Determine the (X, Y) coordinate at the center of the cell enclosing the given text.  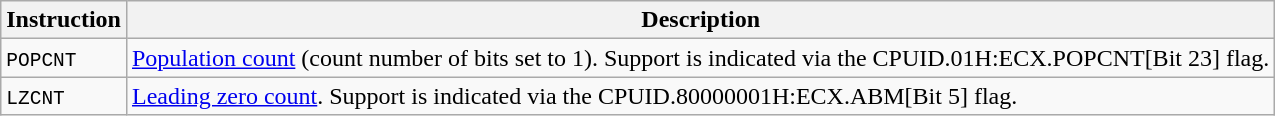
LZCNT (64, 96)
Description (700, 20)
Instruction (64, 20)
Population count (count number of bits set to 1). Support is indicated via the CPUID.01H:ECX.POPCNT[Bit 23] flag. (700, 58)
POPCNT (64, 58)
Leading zero count. Support is indicated via the CPUID.80000001H:ECX.ABM[Bit 5] flag. (700, 96)
